Extract the [X, Y] coordinate from the center of the cell holding the provided text.  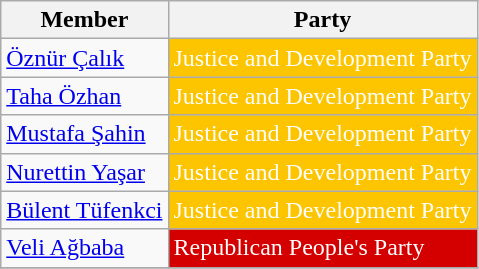
Taha Özhan [84, 96]
Bülent Tüfenkci [84, 210]
Mustafa Şahin [84, 134]
Republican People's Party [322, 248]
Veli Ağbaba [84, 248]
Nurettin Yaşar [84, 172]
Öznür Çalık [84, 58]
Member [84, 20]
Party [322, 20]
